Find where the given text appears and provide that cell's center as (X, Y) coordinate. 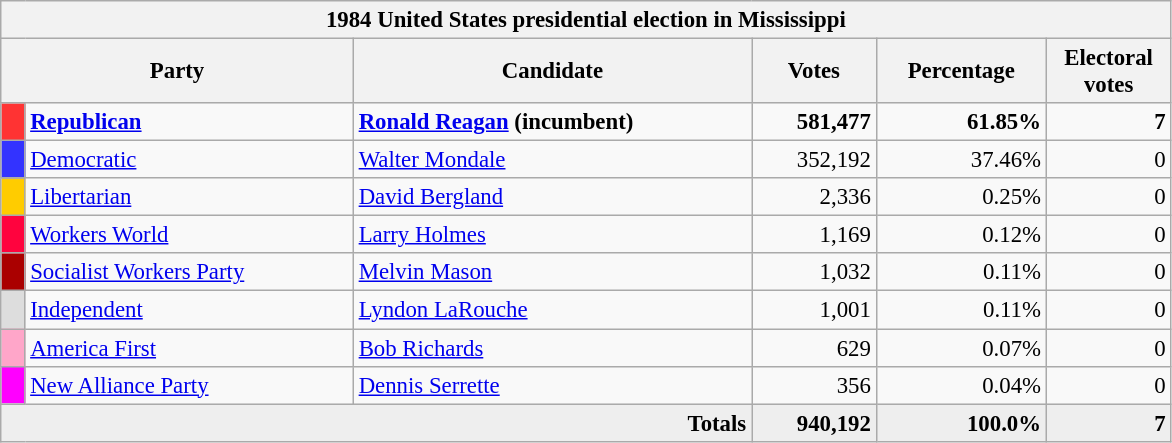
Ronald Reagan (incumbent) (552, 122)
Democratic (189, 160)
Lyndon LaRouche (552, 310)
Walter Mondale (552, 160)
1,032 (814, 273)
Candidate (552, 72)
Bob Richards (552, 348)
Votes (814, 72)
Dennis Serrette (552, 385)
356 (814, 385)
Larry Holmes (552, 235)
Independent (189, 310)
0.04% (961, 385)
Republican (189, 122)
Percentage (961, 72)
1,001 (814, 310)
940,192 (814, 423)
0.25% (961, 197)
Workers World (189, 235)
352,192 (814, 160)
629 (814, 348)
37.46% (961, 160)
New Alliance Party (189, 385)
0.07% (961, 348)
2,336 (814, 197)
581,477 (814, 122)
0.12% (961, 235)
David Bergland (552, 197)
Melvin Mason (552, 273)
100.0% (961, 423)
America First (189, 348)
1984 United States presidential election in Mississippi (586, 20)
61.85% (961, 122)
Socialist Workers Party (189, 273)
Totals (376, 423)
Libertarian (189, 197)
1,169 (814, 235)
Electoral votes (1108, 72)
Party (178, 72)
